Determine the (x, y) coordinate at the center of the cell enclosing the given text.  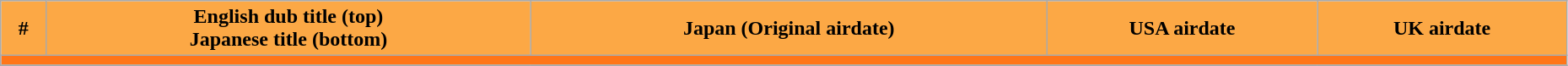
Japan (Original airdate) (789, 29)
English dub title (top)Japanese title (bottom) (288, 29)
UK airdate (1442, 29)
USA airdate (1183, 29)
# (24, 29)
